Extract the [X, Y] coordinate from the center of the cell holding the provided text.  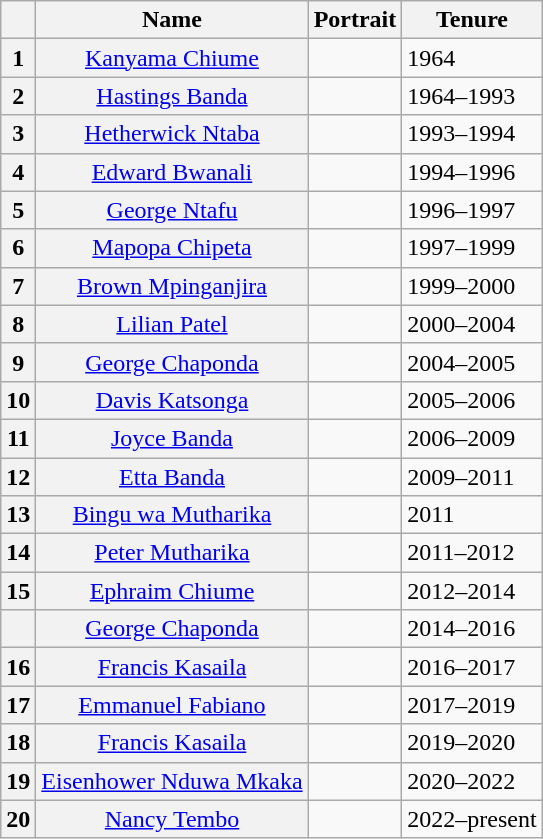
Tenure [472, 20]
1996–1997 [472, 210]
Bingu wa Mutharika [172, 515]
Eisenhower Nduwa Mkaka [172, 781]
1997–1999 [472, 248]
9 [18, 362]
2 [18, 96]
Emmanuel Fabiano [172, 705]
12 [18, 477]
Nancy Tembo [172, 819]
George Ntafu [172, 210]
Name [172, 20]
8 [18, 324]
Joyce Banda [172, 438]
Mapopa Chipeta [172, 248]
1964–1993 [472, 96]
10 [18, 400]
Hastings Banda [172, 96]
Portrait [355, 20]
2019–2020 [472, 743]
2011–2012 [472, 553]
4 [18, 172]
1 [18, 58]
3 [18, 134]
2005–2006 [472, 400]
2011 [472, 515]
15 [18, 591]
2022–present [472, 819]
2020–2022 [472, 781]
7 [18, 286]
19 [18, 781]
2012–2014 [472, 591]
2017–2019 [472, 705]
Davis Katsonga [172, 400]
1999–2000 [472, 286]
1993–1994 [472, 134]
14 [18, 553]
2014–2016 [472, 629]
Brown Mpinganjira [172, 286]
5 [18, 210]
18 [18, 743]
11 [18, 438]
2016–2017 [472, 667]
2000–2004 [472, 324]
6 [18, 248]
13 [18, 515]
Edward Bwanali [172, 172]
20 [18, 819]
Etta Banda [172, 477]
Kanyama Chiume [172, 58]
2004–2005 [472, 362]
1964 [472, 58]
Ephraim Chiume [172, 591]
Lilian Patel [172, 324]
17 [18, 705]
2009–2011 [472, 477]
16 [18, 667]
2006–2009 [472, 438]
1994–1996 [472, 172]
Hetherwick Ntaba [172, 134]
Peter Mutharika [172, 553]
